Provide the [X, Y] coordinate of the cell's center where the given text is located.  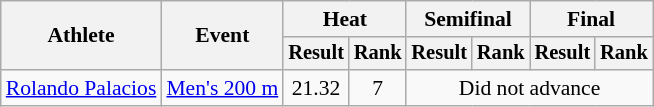
Final [592, 19]
Rolando Palacios [82, 88]
7 [378, 88]
Event [222, 36]
Did not advance [529, 88]
Heat [344, 19]
Men's 200 m [222, 88]
Athlete [82, 36]
21.32 [316, 88]
Semifinal [468, 19]
